Capture the cell that displays the provided text and extract its [x, y] central coordinate. 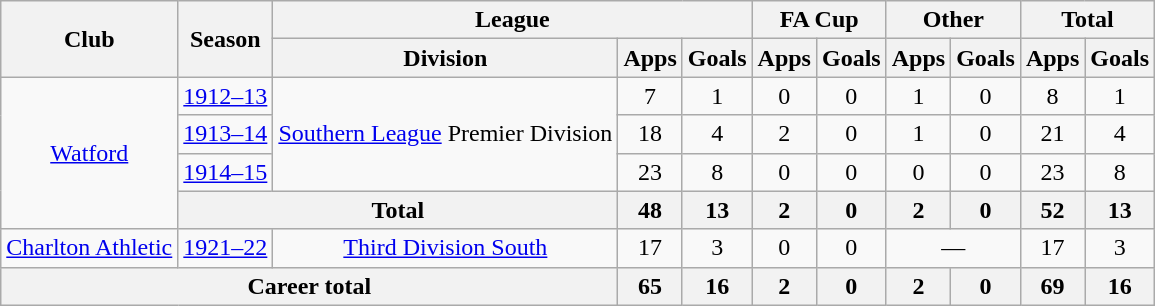
Other [953, 20]
1921–22 [226, 248]
7 [650, 96]
1913–14 [226, 134]
Southern League Premier Division [446, 134]
21 [1052, 134]
Charlton Athletic [90, 248]
18 [650, 134]
Watford [90, 153]
1914–15 [226, 172]
Season [226, 39]
Club [90, 39]
Division [446, 58]
Third Division South [446, 248]
League [512, 20]
52 [1052, 210]
69 [1052, 286]
Career total [310, 286]
― [953, 248]
48 [650, 210]
FA Cup [819, 20]
1912–13 [226, 96]
65 [650, 286]
